Detect which cell encompasses the target text, then output its (x, y) center coordinate. 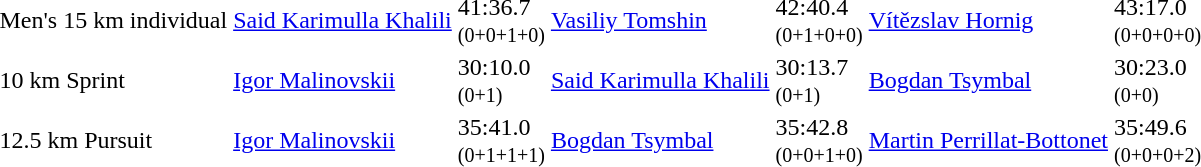
Said Karimulla Khalili (660, 80)
30:13.7(0+1) (819, 80)
Igor Malinovskii (343, 80)
Bogdan Tsymbal (988, 80)
30:10.0(0+1) (501, 80)
